Determine the (X, Y) coordinate at the center of the cell enclosing the given text.  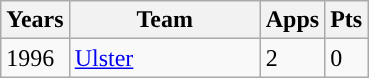
Years (35, 20)
1996 (35, 58)
Ulster (164, 58)
2 (292, 58)
0 (346, 58)
Team (164, 20)
Pts (346, 20)
Apps (292, 20)
